For the text-containing cell, return its midpoint in [x, y] coordinate format. 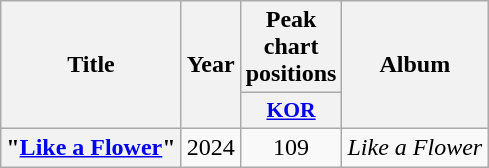
2024 [210, 147]
109 [291, 147]
KOR [291, 111]
Peak chart positions [291, 47]
Album [415, 65]
"Like a Flower" [91, 147]
Year [210, 65]
Like a Flower [415, 147]
Title [91, 65]
